Return [x, y] of the center of cell containing provided text 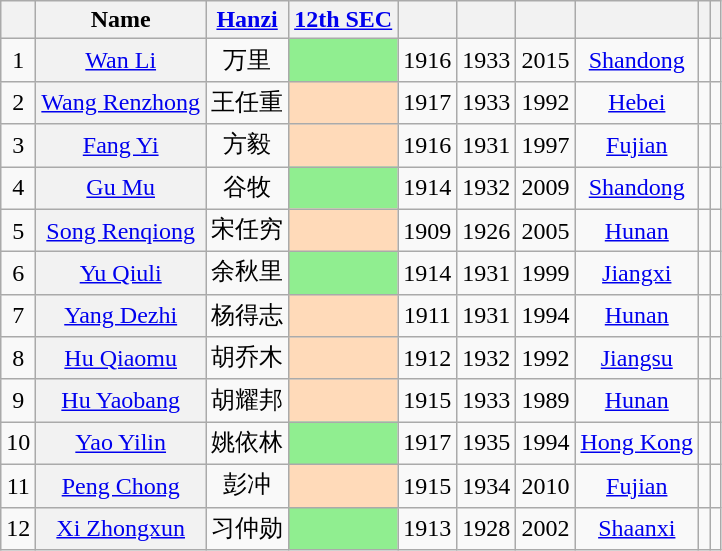
Wang Renzhong [121, 102]
1999 [546, 274]
Jiangsu [637, 358]
Song Renqiong [121, 230]
谷牧 [248, 188]
Xi Zhongxun [121, 528]
1935 [486, 444]
王任重 [248, 102]
2005 [546, 230]
Yang Dezhi [121, 316]
Hu Qiaomu [121, 358]
7 [18, 316]
Wan Li [121, 60]
3 [18, 146]
1911 [428, 316]
Gu Mu [121, 188]
Name [121, 20]
5 [18, 230]
1909 [428, 230]
Hanzi [248, 20]
9 [18, 400]
习仲勋 [248, 528]
方毅 [248, 146]
1934 [486, 486]
Jiangxi [637, 274]
11 [18, 486]
Yao Yilin [121, 444]
1 [18, 60]
彭冲 [248, 486]
10 [18, 444]
Shaanxi [637, 528]
Hong Kong [637, 444]
宋任穷 [248, 230]
1913 [428, 528]
4 [18, 188]
余秋里 [248, 274]
胡耀邦 [248, 400]
万里 [248, 60]
Hu Yaobang [121, 400]
1912 [428, 358]
6 [18, 274]
1997 [546, 146]
2010 [546, 486]
12 [18, 528]
1989 [546, 400]
2009 [546, 188]
Yu Qiuli [121, 274]
Hebei [637, 102]
胡乔木 [248, 358]
1928 [486, 528]
12th SEC [344, 20]
杨得志 [248, 316]
Peng Chong [121, 486]
姚依林 [248, 444]
2 [18, 102]
1926 [486, 230]
Fang Yi [121, 146]
8 [18, 358]
2002 [546, 528]
2015 [546, 60]
